Return the (X, Y) coordinate for the center point of the cell that contains the specified text.  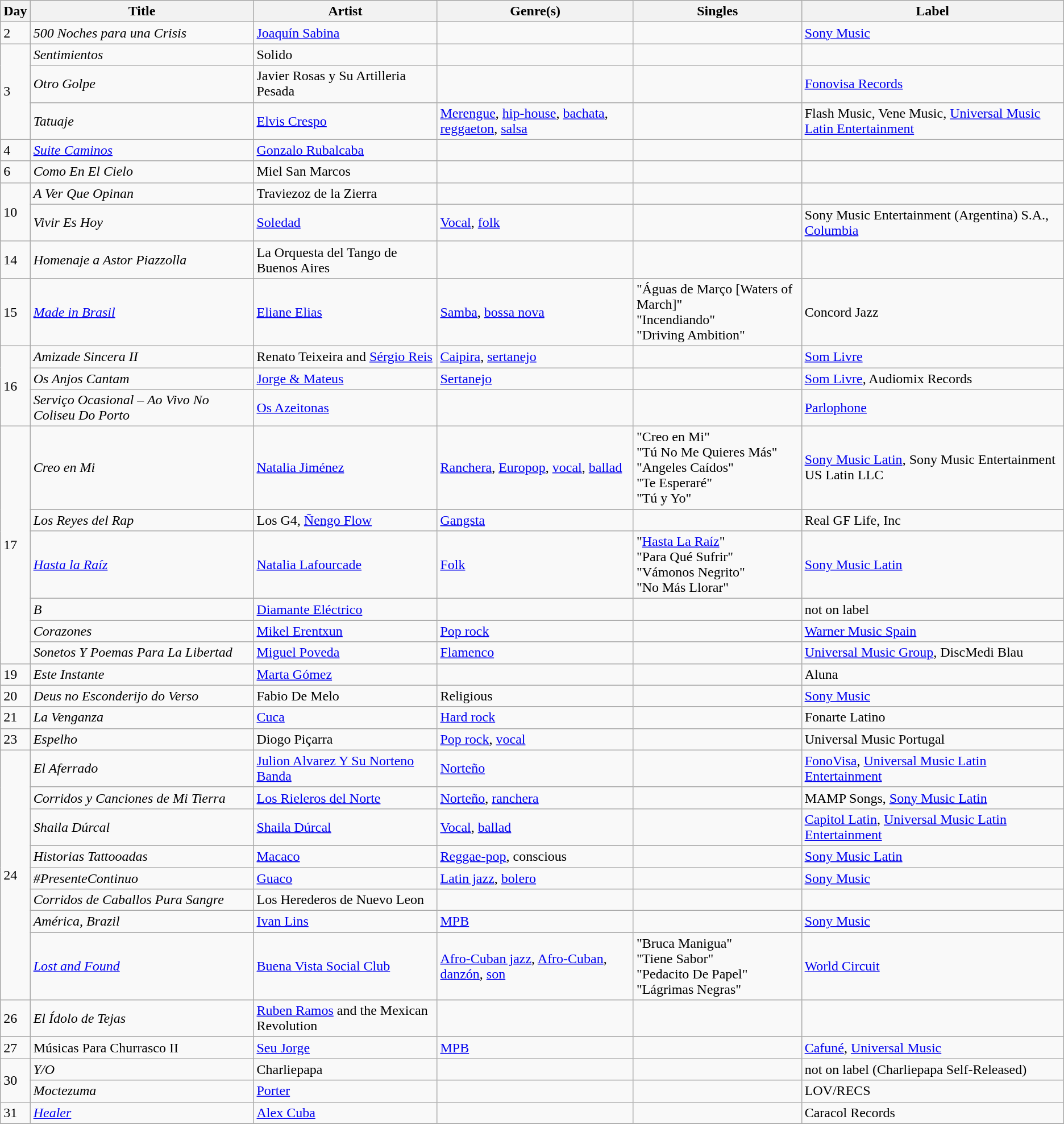
Jorge & Mateus (346, 378)
Corridos y Canciones de Mi Tierra (142, 798)
Healer (142, 1113)
Corazones (142, 631)
Hard rock (535, 717)
World Circuit (932, 967)
Marta Gómez (346, 674)
Pop rock, vocal (535, 739)
Renato Teixeira and Sérgio Reis (346, 356)
Homenaje a Astor Piazzolla (142, 259)
17 (15, 545)
Los Reyes del Rap (142, 520)
"Bruca Manigua""Tiene Sabor""Pedacito De Papel""Lágrimas Negras" (717, 967)
Eliane Elias (346, 312)
Norteño, ranchera (535, 798)
"Hasta La Raíz""Para Qué Sufrir""Vámonos Negrito""No Más Llorar" (717, 565)
Suite Caminos (142, 150)
Day (15, 11)
Corridos de Caballos Pura Sangre (142, 900)
FonoVisa, Universal Music Latin Entertainment (932, 769)
Espelho (142, 739)
Sonetos Y Poemas Para La Libertad (142, 653)
Folk (535, 565)
B (142, 609)
Los G4, Ñengo Flow (346, 520)
Otro Golpe (142, 84)
Buena Vista Social Club (346, 967)
Norteño (535, 769)
Fabio De Melo (346, 696)
Concord Jazz (932, 312)
14 (15, 259)
Vocal, ballad (535, 827)
"Creo en Mi""Tú No Me Quieres Más""Angeles Caídos""Te Esperaré""Tú y Yo" (717, 468)
Sentimientos (142, 55)
19 (15, 674)
Javier Rosas y Su Artilleria Pesada (346, 84)
Parlophone (932, 408)
Porter (346, 1091)
Fonarte Latino (932, 717)
El Ídolo de Tejas (142, 1019)
Macaco (346, 856)
Os Anjos Cantam (142, 378)
Caipira, sertanejo (535, 356)
Músicas Para Churrasco II (142, 1048)
Genre(s) (535, 11)
Universal Music Group, DiscMedi Blau (932, 653)
Traviezoz de la Zierra (346, 193)
3 (15, 92)
Singles (717, 11)
Hasta la Raíz (142, 565)
Charliepapa (346, 1069)
Pop rock (535, 631)
Real GF Life, Inc (932, 520)
30 (15, 1080)
Amizade Sincera II (142, 356)
27 (15, 1048)
Title (142, 11)
MAMP Songs, Sony Music Latin (932, 798)
6 (15, 172)
Diogo Piçarra (346, 739)
not on label (Charliepapa Self-Released) (932, 1069)
Este Instante (142, 674)
Ruben Ramos and the Mexican Revolution (346, 1019)
Cuca (346, 717)
Y/O (142, 1069)
Vocal, folk (535, 223)
LOV/RECS (932, 1091)
Universal Music Portugal (932, 739)
Guaco (346, 878)
La Venganza (142, 717)
Creo en Mi (142, 468)
Serviço Ocasional – Ao Vivo No Coliseu Do Porto (142, 408)
Cafuné, Universal Music (932, 1048)
"Águas de Março [Waters of March]""Incendiando""Driving Ambition" (717, 312)
Alex Cuba (346, 1113)
Warner Music Spain (932, 631)
Label (932, 11)
#PresenteContinuo (142, 878)
Vivir Es Hoy (142, 223)
23 (15, 739)
Made in Brasil (142, 312)
Flamenco (535, 653)
10 (15, 211)
América, Brazil (142, 922)
Som Livre, Audiomix Records (932, 378)
15 (15, 312)
Ivan Lins (346, 922)
Capitol Latin, Universal Music Latin Entertainment (932, 827)
not on label (932, 609)
Diamante Eléctrico (346, 609)
Joaquín Sabina (346, 33)
Reggae-pop, conscious (535, 856)
Os Azeitonas (346, 408)
Los Rieleros del Norte (346, 798)
21 (15, 717)
Natalia Lafourcade (346, 565)
Seu Jorge (346, 1048)
Soledad (346, 223)
26 (15, 1019)
Ranchera, Europop, vocal, ballad (535, 468)
Fonovisa Records (932, 84)
Lost and Found (142, 967)
Sony Music Entertainment (Argentina) S.A., Columbia (932, 223)
Elvis Crespo (346, 121)
500 Noches para una Crisis (142, 33)
Los Herederos de Nuevo Leon (346, 900)
Miel San Marcos (346, 172)
A Ver Que Opinan (142, 193)
Sertanejo (535, 378)
Afro-Cuban jazz, Afro-Cuban, danzón, son (535, 967)
Mikel Erentxun (346, 631)
Solido (346, 55)
20 (15, 696)
Som Livre (932, 356)
Flash Music, Vene Music, Universal Music Latin Entertainment (932, 121)
Latin jazz, bolero (535, 878)
4 (15, 150)
Samba, bossa nova (535, 312)
Gangsta (535, 520)
2 (15, 33)
24 (15, 875)
Caracol Records (932, 1113)
Religious (535, 696)
16 (15, 385)
Merengue, hip-house, bachata, reggaeton, salsa (535, 121)
Historias Tattooadas (142, 856)
Sony Music Latin, Sony Music Entertainment US Latin LLC (932, 468)
Gonzalo Rubalcaba (346, 150)
Artist (346, 11)
Aluna (932, 674)
Como En El Cielo (142, 172)
La Orquesta del Tango de Buenos Aires (346, 259)
Natalia Jiménez (346, 468)
Julion Alvarez Y Su Norteno Banda (346, 769)
Tatuaje (142, 121)
Moctezuma (142, 1091)
El Aferrado (142, 769)
Deus no Esconderijo do Verso (142, 696)
31 (15, 1113)
Miguel Poveda (346, 653)
